Extract the (x, y) coordinate from the center of the cell holding the provided text.  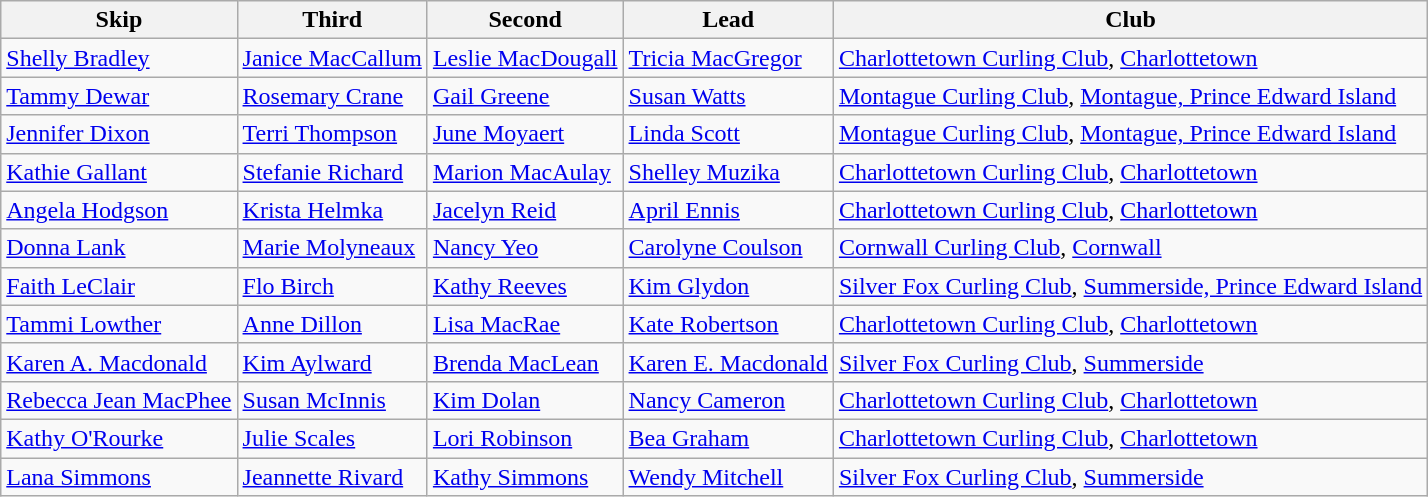
Tammi Lowther (119, 324)
Silver Fox Curling Club, Summerside, Prince Edward Island (1130, 286)
Susan Watts (728, 96)
Tammy Dewar (119, 96)
Kim Aylward (332, 362)
Jeannette Rivard (332, 477)
Linda Scott (728, 134)
Krista Helmka (332, 210)
Cornwall Curling Club, Cornwall (1130, 248)
Kathy O'Rourke (119, 438)
Shelley Muzika (728, 172)
Skip (119, 20)
Terri Thompson (332, 134)
Lana Simmons (119, 477)
Brenda MacLean (525, 362)
Kathy Reeves (525, 286)
Faith LeClair (119, 286)
Carolyne Coulson (728, 248)
Flo Birch (332, 286)
Club (1130, 20)
Marie Molyneaux (332, 248)
Leslie MacDougall (525, 58)
Lisa MacRae (525, 324)
Bea Graham (728, 438)
Rosemary Crane (332, 96)
Nancy Yeo (525, 248)
Karen E. Macdonald (728, 362)
Angela Hodgson (119, 210)
Susan McInnis (332, 400)
Gail Greene (525, 96)
Nancy Cameron (728, 400)
Kim Dolan (525, 400)
Anne Dillon (332, 324)
Stefanie Richard (332, 172)
Kate Robertson (728, 324)
Lead (728, 20)
Janice MacCallum (332, 58)
Tricia MacGregor (728, 58)
April Ennis (728, 210)
Karen A. Macdonald (119, 362)
Donna Lank (119, 248)
Jennifer Dixon (119, 134)
Marion MacAulay (525, 172)
Kathy Simmons (525, 477)
Kim Glydon (728, 286)
Third (332, 20)
Kathie Gallant (119, 172)
Second (525, 20)
Wendy Mitchell (728, 477)
Shelly Bradley (119, 58)
Julie Scales (332, 438)
Lori Robinson (525, 438)
Jacelyn Reid (525, 210)
June Moyaert (525, 134)
Rebecca Jean MacPhee (119, 400)
